Determine the [X, Y] coordinate at the center of the cell enclosing the given text.  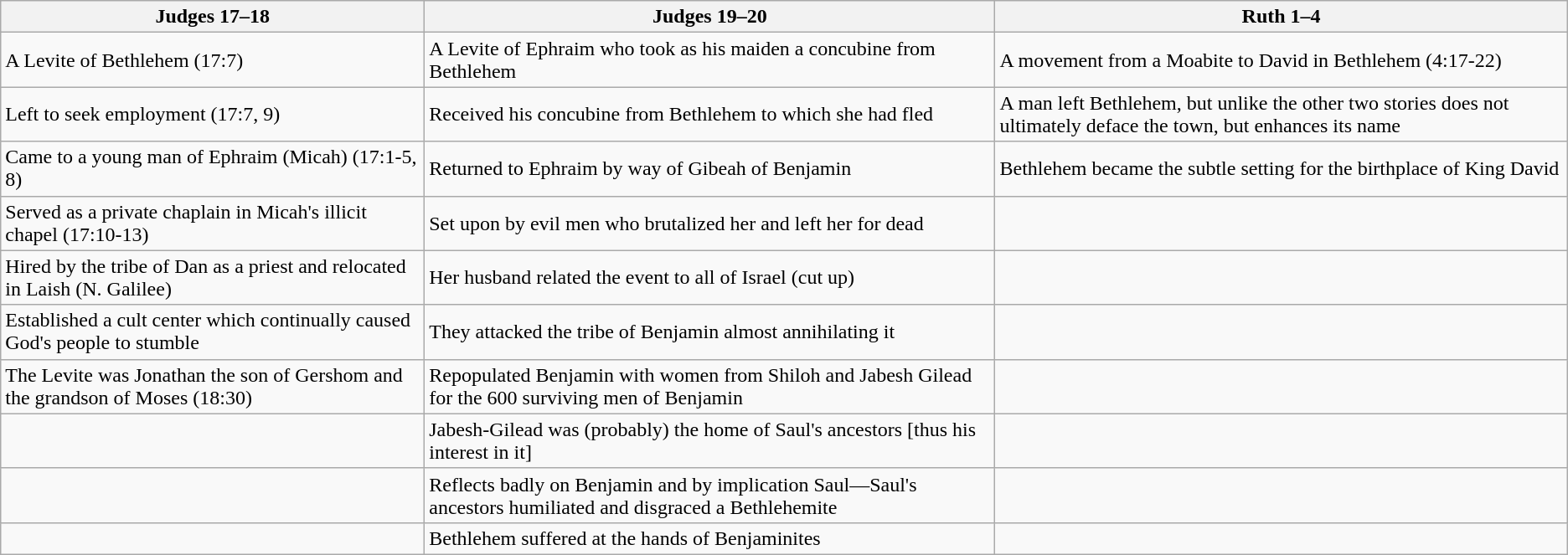
Jabesh-Gilead was (probably) the home of Saul's ancestors [thus his interest in it] [710, 440]
Bethlehem suffered at the hands of Benjaminites [710, 538]
Reflects badly on Benjamin and by implication Saul—Saul's ancestors humiliated and disgraced a Bethlehemite [710, 496]
A Levite of Ephraim who took as his maiden a concubine from Bethlehem [710, 60]
They attacked the tribe of Benjamin almost annihilating it [710, 331]
Established a cult center which continually caused God's people to stumble [213, 331]
Hired by the tribe of Dan as a priest and relocated in Laish (N. Galilee) [213, 278]
Bethlehem became the subtle setting for the birthplace of King David [1282, 169]
Received his concubine from Bethlehem to which she had fled [710, 114]
A Levite of Bethlehem (17:7) [213, 60]
Served as a private chaplain in Micah's illicit chapel (17:10-13) [213, 223]
Her husband related the event to all of Israel (cut up) [710, 278]
Set upon by evil men who brutalized her and left her for dead [710, 223]
Returned to Ephraim by way of Gibeah of Benjamin [710, 169]
The Levite was Jonathan the son of Gershom and the grandson of Moses (18:30) [213, 387]
A movement from a Moabite to David in Bethlehem (4:17-22) [1282, 60]
Came to a young man of Ephraim (Micah) (17:1-5, 8) [213, 169]
Ruth 1–4 [1282, 17]
A man left Bethlehem, but unlike the other two stories does not ultimately deface the town, but enhances its name [1282, 114]
Judges 19–20 [710, 17]
Left to seek employment (17:7, 9) [213, 114]
Judges 17–18 [213, 17]
Repopulated Benjamin with women from Shiloh and Jabesh Gilead for the 600 surviving men of Benjamin [710, 387]
